Extract the [x, y] coordinate from the center of the cell holding the provided text.  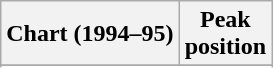
Chart (1994–95) [90, 34]
Peak position [225, 34]
